For the text-containing cell, return its midpoint in [x, y] coordinate format. 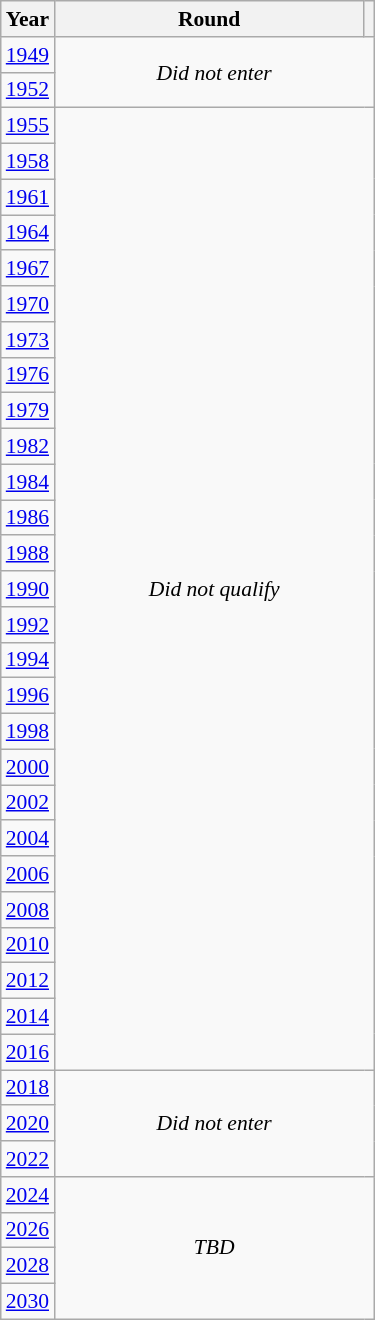
1996 [28, 696]
2004 [28, 839]
1982 [28, 447]
2028 [28, 1266]
1994 [28, 660]
Year [28, 19]
2022 [28, 1159]
1998 [28, 732]
1949 [28, 55]
Round [209, 19]
1990 [28, 589]
2024 [28, 1195]
1967 [28, 269]
1992 [28, 625]
2012 [28, 981]
2006 [28, 874]
1961 [28, 197]
2016 [28, 1052]
1973 [28, 340]
1976 [28, 375]
1955 [28, 126]
2018 [28, 1088]
2026 [28, 1230]
Did not qualify [214, 589]
2010 [28, 945]
2008 [28, 910]
1970 [28, 304]
1952 [28, 90]
1964 [28, 233]
2014 [28, 1017]
1984 [28, 482]
1986 [28, 518]
1979 [28, 411]
TBD [214, 1248]
2030 [28, 1302]
1988 [28, 554]
2000 [28, 767]
2020 [28, 1124]
2002 [28, 803]
1958 [28, 162]
